Output the [x, y] coordinate of the center of the cell containing the given text.  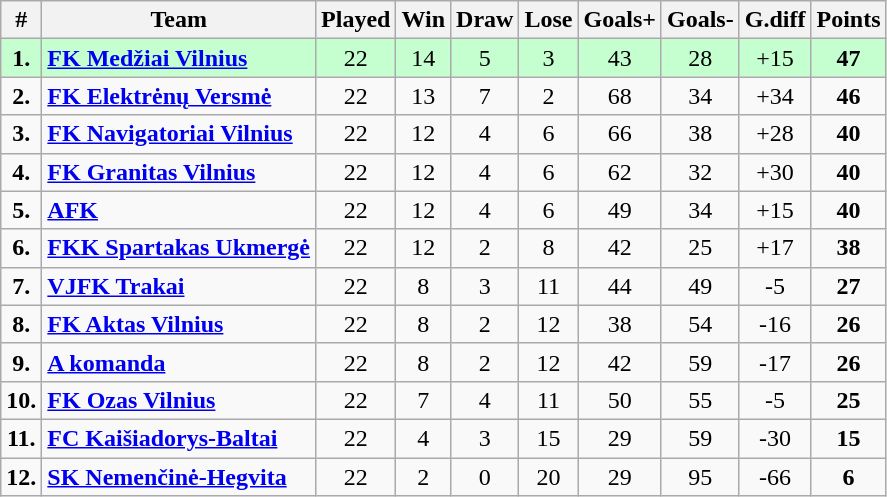
8. [22, 324]
14 [424, 58]
50 [620, 400]
3. [22, 134]
5. [22, 210]
-66 [775, 477]
# [22, 20]
27 [848, 286]
6. [22, 248]
Goals- [700, 20]
FK Granitas Vilnius [179, 172]
FC Kaišiadorys-Baltai [179, 438]
+28 [775, 134]
Lose [548, 20]
44 [620, 286]
+30 [775, 172]
13 [424, 96]
9. [22, 362]
54 [700, 324]
12. [22, 477]
+34 [775, 96]
FK Navigatoriai Vilnius [179, 134]
43 [620, 58]
66 [620, 134]
55 [700, 400]
2. [22, 96]
1. [22, 58]
0 [485, 477]
VJFK Trakai [179, 286]
Draw [485, 20]
G.diff [775, 20]
A komanda [179, 362]
32 [700, 172]
28 [700, 58]
95 [700, 477]
10. [22, 400]
Team [179, 20]
FK Medžiai Vilnius [179, 58]
-30 [775, 438]
Goals+ [620, 20]
Win [424, 20]
FK Ozas Vilnius [179, 400]
-17 [775, 362]
Played [356, 20]
46 [848, 96]
AFK [179, 210]
FK Elektrėnų Versmė [179, 96]
11. [22, 438]
FKK Spartakas Ukmergė [179, 248]
FK Aktas Vilnius [179, 324]
62 [620, 172]
4. [22, 172]
7. [22, 286]
47 [848, 58]
68 [620, 96]
+17 [775, 248]
-16 [775, 324]
Points [848, 20]
5 [485, 58]
20 [548, 477]
SK Nemenčinė-Hegvita [179, 477]
